Determine the (x, y) coordinate at the center of the cell enclosing the given text.  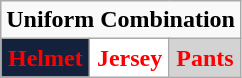
Jersey (130, 58)
Pants (204, 58)
Uniform Combination (121, 20)
Helmet (46, 58)
